Provide the (x, y) coordinate of the cell's center where the given text is located.  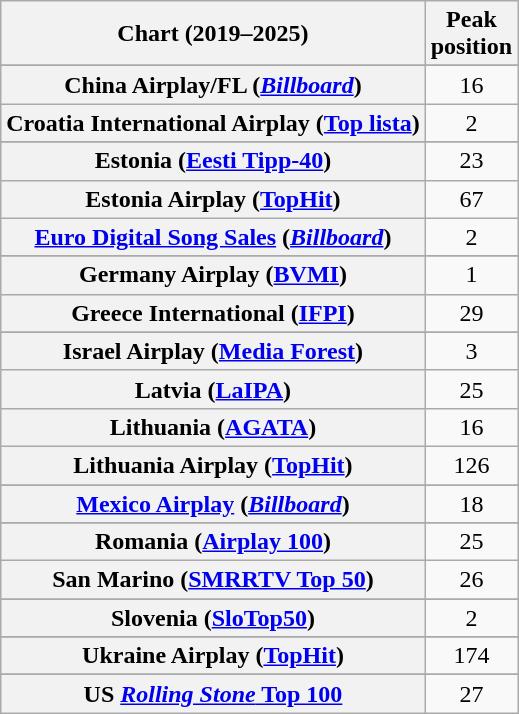
67 (471, 199)
Estonia (Eesti Tipp-40) (213, 161)
26 (471, 580)
Ukraine Airplay (TopHit) (213, 656)
Slovenia (SloTop50) (213, 618)
1 (471, 275)
China Airplay/FL (Billboard) (213, 85)
Lithuania (AGATA) (213, 427)
Estonia Airplay (TopHit) (213, 199)
18 (471, 503)
3 (471, 351)
Latvia (LaIPA) (213, 389)
29 (471, 313)
Israel Airplay (Media Forest) (213, 351)
Germany Airplay (BVMI) (213, 275)
Romania (Airplay 100) (213, 542)
Peakposition (471, 34)
27 (471, 694)
San Marino (SMRRTV Top 50) (213, 580)
Euro Digital Song Sales (Billboard) (213, 237)
174 (471, 656)
23 (471, 161)
126 (471, 465)
Greece International (IFPI) (213, 313)
Mexico Airplay (Billboard) (213, 503)
Chart (2019–2025) (213, 34)
Lithuania Airplay (TopHit) (213, 465)
Croatia International Airplay (Top lista) (213, 123)
US Rolling Stone Top 100 (213, 694)
